Search for the cell housing the specified text and yield its [x, y] center coordinate. 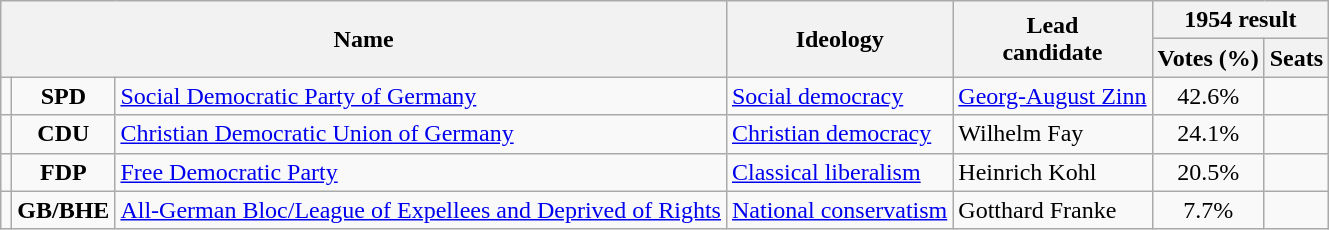
Classical liberalism [839, 172]
1954 result [1240, 20]
Wilhelm Fay [1052, 134]
20.5% [1208, 172]
Name [364, 39]
FDP [64, 172]
Votes (%) [1208, 58]
Christian democracy [839, 134]
Seats [1296, 58]
Social democracy [839, 96]
Christian Democratic Union of Germany [421, 134]
42.6% [1208, 96]
SPD [64, 96]
Gotthard Franke [1052, 210]
Leadcandidate [1052, 39]
All-German Bloc/League of Expellees and Deprived of Rights [421, 210]
National conservatism [839, 210]
Social Democratic Party of Germany [421, 96]
Heinrich Kohl [1052, 172]
7.7% [1208, 210]
Free Democratic Party [421, 172]
24.1% [1208, 134]
Georg-August Zinn [1052, 96]
GB/BHE [64, 210]
Ideology [839, 39]
CDU [64, 134]
